Detect which cell encompasses the target text, then output its [x, y] center coordinate. 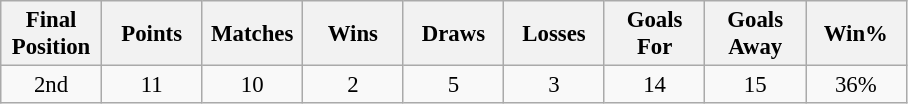
Draws [454, 34]
Losses [554, 34]
5 [454, 85]
2 [354, 85]
Goals For [654, 34]
36% [856, 85]
Matches [252, 34]
2nd [52, 85]
Goals Away [756, 34]
10 [252, 85]
Final Position [52, 34]
11 [152, 85]
3 [554, 85]
Wins [354, 34]
14 [654, 85]
Win% [856, 34]
15 [756, 85]
Points [152, 34]
